Return [x, y] of the center of cell containing provided text 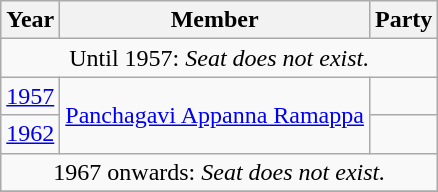
1957 [30, 96]
1962 [30, 134]
Until 1957: Seat does not exist. [220, 58]
Year [30, 20]
1967 onwards: Seat does not exist. [220, 172]
Party [403, 20]
Panchagavi Appanna Ramappa [215, 115]
Member [215, 20]
